Provide the [x, y] coordinate of the cell's center where the given text is located.  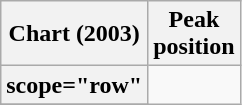
Chart (2003) [74, 34]
scope="row" [74, 85]
Peakposition [194, 34]
